Pinpoint the cell where the given text exists, returning its (x, y) midpoint coordinate. 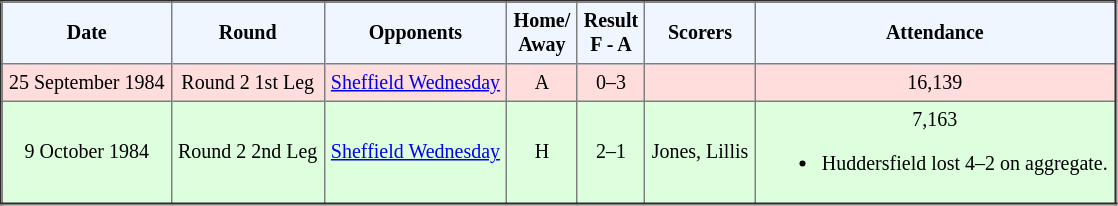
Home/Away (542, 33)
H (542, 152)
7,163Huddersfield lost 4–2 on aggregate. (935, 152)
Round 2 1st Leg (248, 83)
A (542, 83)
Scorers (700, 33)
Date (87, 33)
Jones, Lillis (700, 152)
16,139 (935, 83)
9 October 1984 (87, 152)
Round 2 2nd Leg (248, 152)
Opponents (416, 33)
0–3 (611, 83)
25 September 1984 (87, 83)
Round (248, 33)
Attendance (935, 33)
2–1 (611, 152)
ResultF - A (611, 33)
